Determine the (X, Y) coordinate at the center of the cell enclosing the given text.  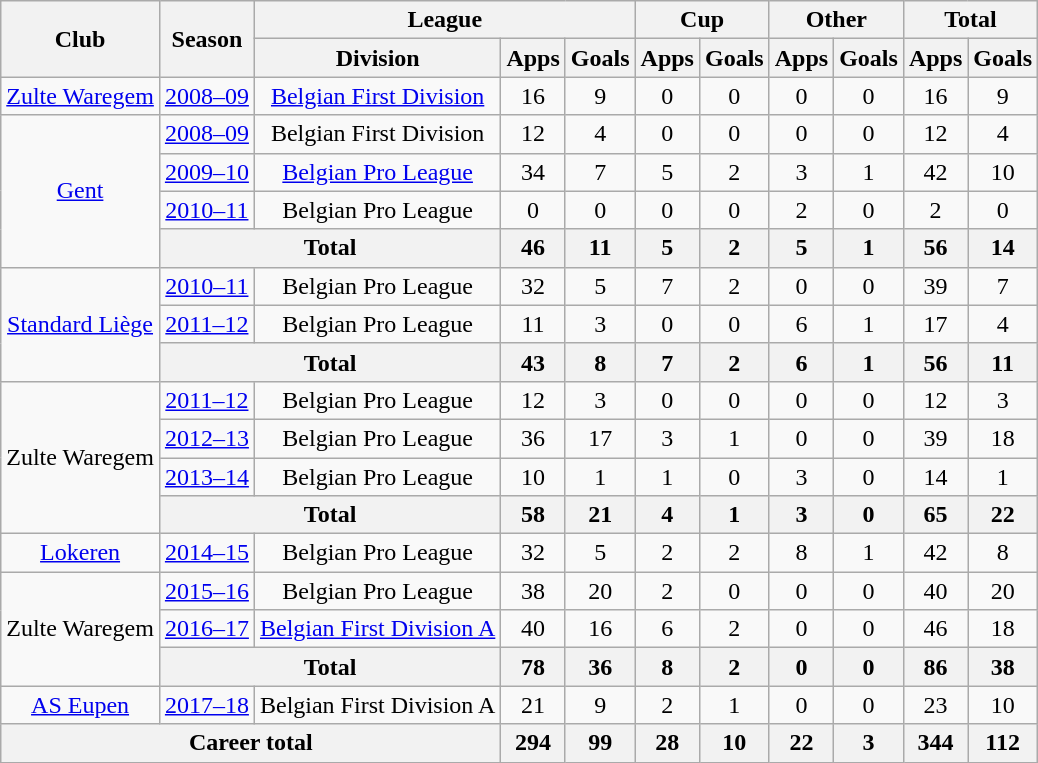
43 (533, 362)
Division (377, 58)
99 (600, 743)
344 (935, 743)
2009–10 (206, 172)
Career total (251, 743)
28 (667, 743)
Cup (702, 20)
65 (935, 515)
294 (533, 743)
34 (533, 172)
Other (836, 20)
2016–17 (206, 629)
AS Eupen (80, 705)
Club (80, 39)
2017–18 (206, 705)
Gent (80, 191)
Season (206, 39)
78 (533, 667)
League (444, 20)
2012–13 (206, 438)
Standard Liège (80, 324)
2015–16 (206, 591)
86 (935, 667)
112 (1003, 743)
2014–15 (206, 553)
Lokeren (80, 553)
23 (935, 705)
2013–14 (206, 477)
58 (533, 515)
